Search for the cell housing the specified text and yield its [x, y] center coordinate. 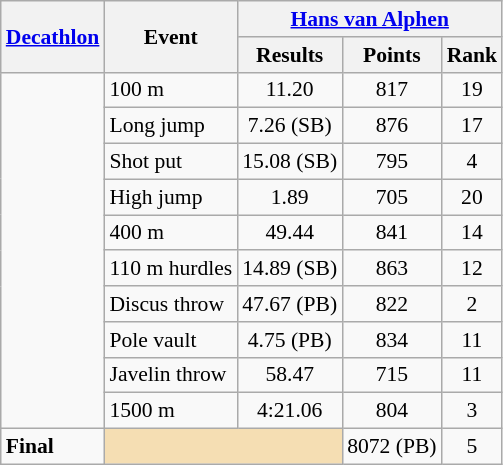
795 [392, 162]
4:21.06 [290, 411]
14.89 (SB) [290, 269]
876 [392, 126]
49.44 [290, 233]
Javelin throw [170, 375]
4.75 (PB) [290, 340]
Points [392, 55]
47.67 (PB) [290, 304]
804 [392, 411]
Event [170, 36]
11.20 [290, 90]
12 [472, 269]
Final [53, 447]
High jump [170, 197]
400 m [170, 233]
14 [472, 233]
Decathlon [53, 36]
705 [392, 197]
715 [392, 375]
17 [472, 126]
841 [392, 233]
Hans van Alphen [370, 19]
5 [472, 447]
100 m [170, 90]
Discus throw [170, 304]
4 [472, 162]
Pole vault [170, 340]
Rank [472, 55]
863 [392, 269]
3 [472, 411]
7.26 (SB) [290, 126]
19 [472, 90]
822 [392, 304]
15.08 (SB) [290, 162]
834 [392, 340]
1500 m [170, 411]
Long jump [170, 126]
Shot put [170, 162]
2 [472, 304]
1.89 [290, 197]
8072 (PB) [392, 447]
58.47 [290, 375]
817 [392, 90]
110 m hurdles [170, 269]
Results [290, 55]
20 [472, 197]
